For the text-containing cell, return its midpoint in [X, Y] coordinate format. 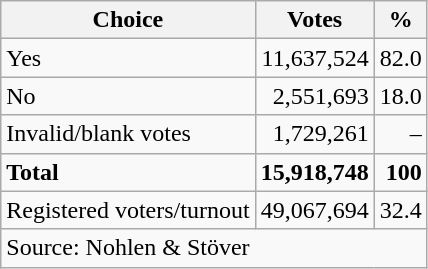
11,637,524 [314, 58]
Yes [128, 58]
Total [128, 172]
Invalid/blank votes [128, 134]
82.0 [400, 58]
Choice [128, 20]
49,067,694 [314, 210]
15,918,748 [314, 172]
Registered voters/turnout [128, 210]
1,729,261 [314, 134]
– [400, 134]
Votes [314, 20]
% [400, 20]
100 [400, 172]
Source: Nohlen & Stöver [214, 248]
No [128, 96]
32.4 [400, 210]
2,551,693 [314, 96]
18.0 [400, 96]
